Search for the cell housing the specified text and yield its [x, y] center coordinate. 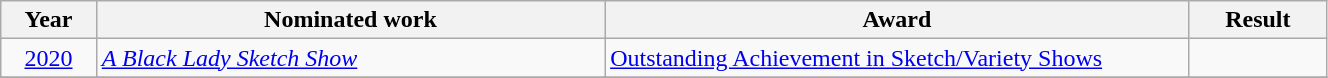
A Black Lady Sketch Show [350, 58]
Award [898, 20]
Outstanding Achievement in Sketch/Variety Shows [898, 58]
2020 [49, 58]
Result [1258, 20]
Nominated work [350, 20]
Year [49, 20]
